Extract the (x, y) coordinate from the center of the cell holding the provided text.  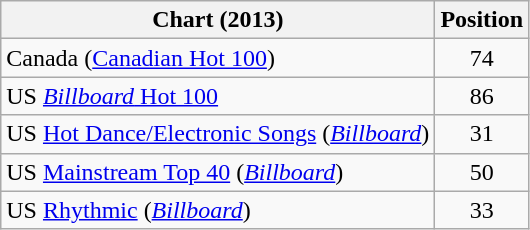
Canada (Canadian Hot 100) (218, 58)
US Billboard Hot 100 (218, 96)
Chart (2013) (218, 20)
33 (482, 210)
Position (482, 20)
US Hot Dance/Electronic Songs (Billboard) (218, 134)
US Mainstream Top 40 (Billboard) (218, 172)
US Rhythmic (Billboard) (218, 210)
31 (482, 134)
86 (482, 96)
74 (482, 58)
50 (482, 172)
